Return the (X, Y) coordinate for the center point of the cell that contains the specified text.  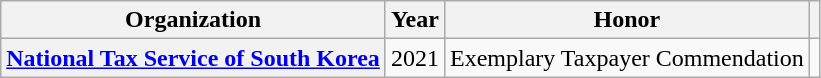
Exemplary Taxpayer Commendation (626, 58)
Honor (626, 20)
2021 (414, 58)
Year (414, 20)
National Tax Service of South Korea (194, 58)
Organization (194, 20)
